Find where the given text appears and provide that cell's center as (X, Y) coordinate. 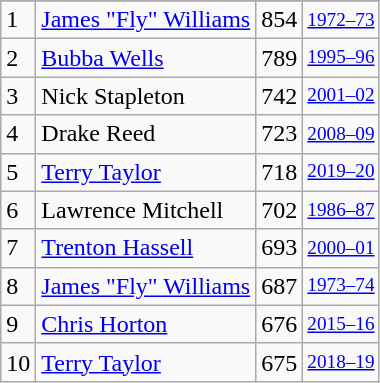
2001–02 (341, 96)
854 (280, 20)
Chris Horton (146, 324)
1986–87 (341, 210)
2018–19 (341, 362)
4 (18, 134)
1972–73 (341, 20)
Drake Reed (146, 134)
3 (18, 96)
Trenton Hassell (146, 248)
723 (280, 134)
9 (18, 324)
Nick Stapleton (146, 96)
6 (18, 210)
Bubba Wells (146, 58)
687 (280, 286)
789 (280, 58)
1973–74 (341, 286)
2019–20 (341, 172)
702 (280, 210)
742 (280, 96)
2015–16 (341, 324)
2008–09 (341, 134)
5 (18, 172)
693 (280, 248)
2000–01 (341, 248)
7 (18, 248)
676 (280, 324)
8 (18, 286)
675 (280, 362)
1 (18, 20)
Lawrence Mitchell (146, 210)
10 (18, 362)
1995–96 (341, 58)
718 (280, 172)
2 (18, 58)
